Extract the (X, Y) coordinate from the center of the cell holding the provided text.  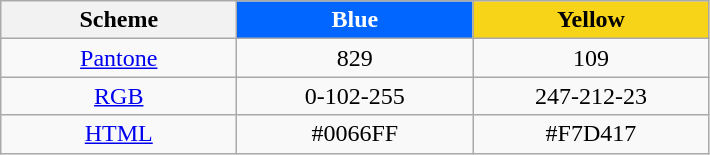
Pantone (119, 58)
829 (355, 58)
247-212-23 (591, 96)
Yellow (591, 20)
109 (591, 58)
0-102-255 (355, 96)
Blue (355, 20)
#F7D417 (591, 134)
Scheme (119, 20)
HTML (119, 134)
RGB (119, 96)
#0066FF (355, 134)
